Capture the cell that displays the provided text and extract its (x, y) central coordinate. 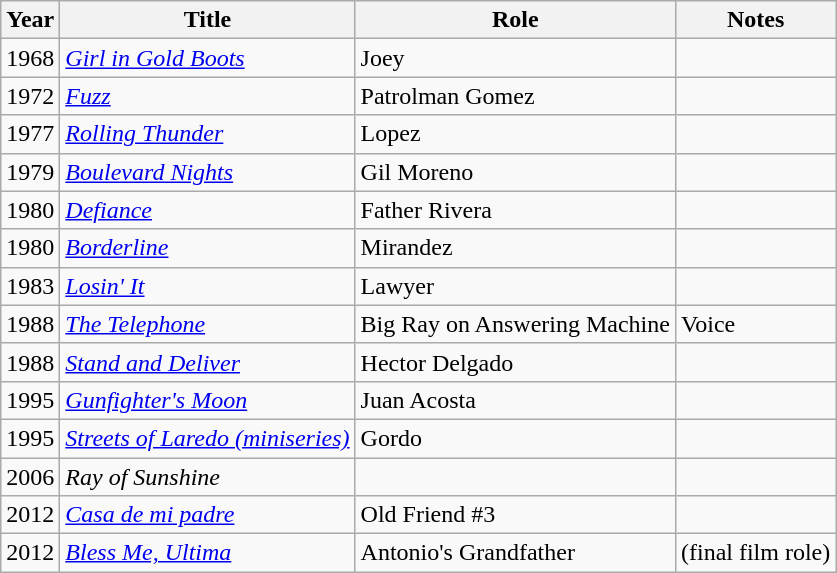
Mirandez (515, 248)
Boulevard Nights (208, 172)
Voice (755, 324)
Antonio's Grandfather (515, 553)
Casa de mi padre (208, 515)
Gil Moreno (515, 172)
2006 (30, 477)
Role (515, 20)
Stand and Deliver (208, 362)
Gordo (515, 438)
Juan Acosta (515, 400)
Father Rivera (515, 210)
Rolling Thunder (208, 134)
Lopez (515, 134)
1968 (30, 58)
Year (30, 20)
Bless Me, Ultima (208, 553)
Borderline (208, 248)
1977 (30, 134)
Lawyer (515, 286)
Streets of Laredo (miniseries) (208, 438)
Notes (755, 20)
Patrolman Gomez (515, 96)
Gunfighter's Moon (208, 400)
(final film role) (755, 553)
Big Ray on Answering Machine (515, 324)
Old Friend #3 (515, 515)
The Telephone (208, 324)
Defiance (208, 210)
1972 (30, 96)
Ray of Sunshine (208, 477)
Fuzz (208, 96)
Joey (515, 58)
Title (208, 20)
1979 (30, 172)
1983 (30, 286)
Losin' It (208, 286)
Girl in Gold Boots (208, 58)
Hector Delgado (515, 362)
